Search for the cell housing the specified text and yield its [x, y] center coordinate. 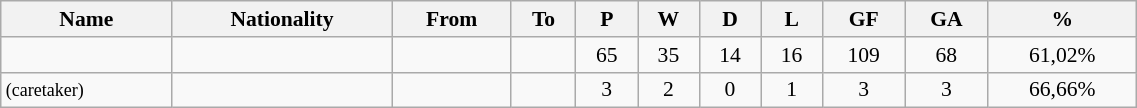
To [544, 19]
% [1062, 19]
W [669, 19]
Nationality [282, 19]
From [452, 19]
D [730, 19]
68 [946, 55]
1 [792, 90]
(caretaker) [86, 90]
GF [864, 19]
GA [946, 19]
14 [730, 55]
Name [86, 19]
0 [730, 90]
109 [864, 55]
65 [607, 55]
35 [669, 55]
2 [669, 90]
L [792, 19]
61,02% [1062, 55]
16 [792, 55]
66,66% [1062, 90]
P [607, 19]
